Provide the [X, Y] coordinate of the cell's center where the given text is located.  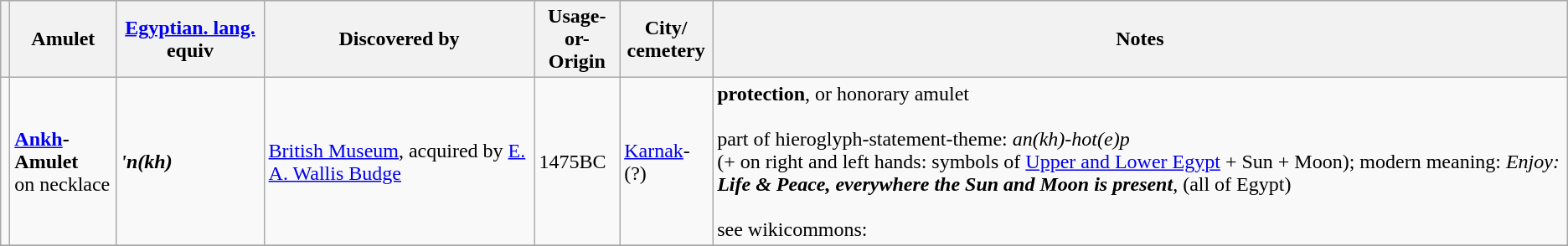
Egyptian. lang. equiv [190, 39]
1475BC [577, 161]
'n(kh) [190, 161]
Karnak-(?) [667, 161]
Notes [1141, 39]
British Museum, acquired by E. A. Wallis Budge [399, 161]
Amulet [64, 39]
Discovered by [399, 39]
Usage-or-Origin [577, 39]
City/cemetery [667, 39]
Ankh-Amuleton necklace [64, 161]
